Search for the cell housing the specified text and yield its (x, y) center coordinate. 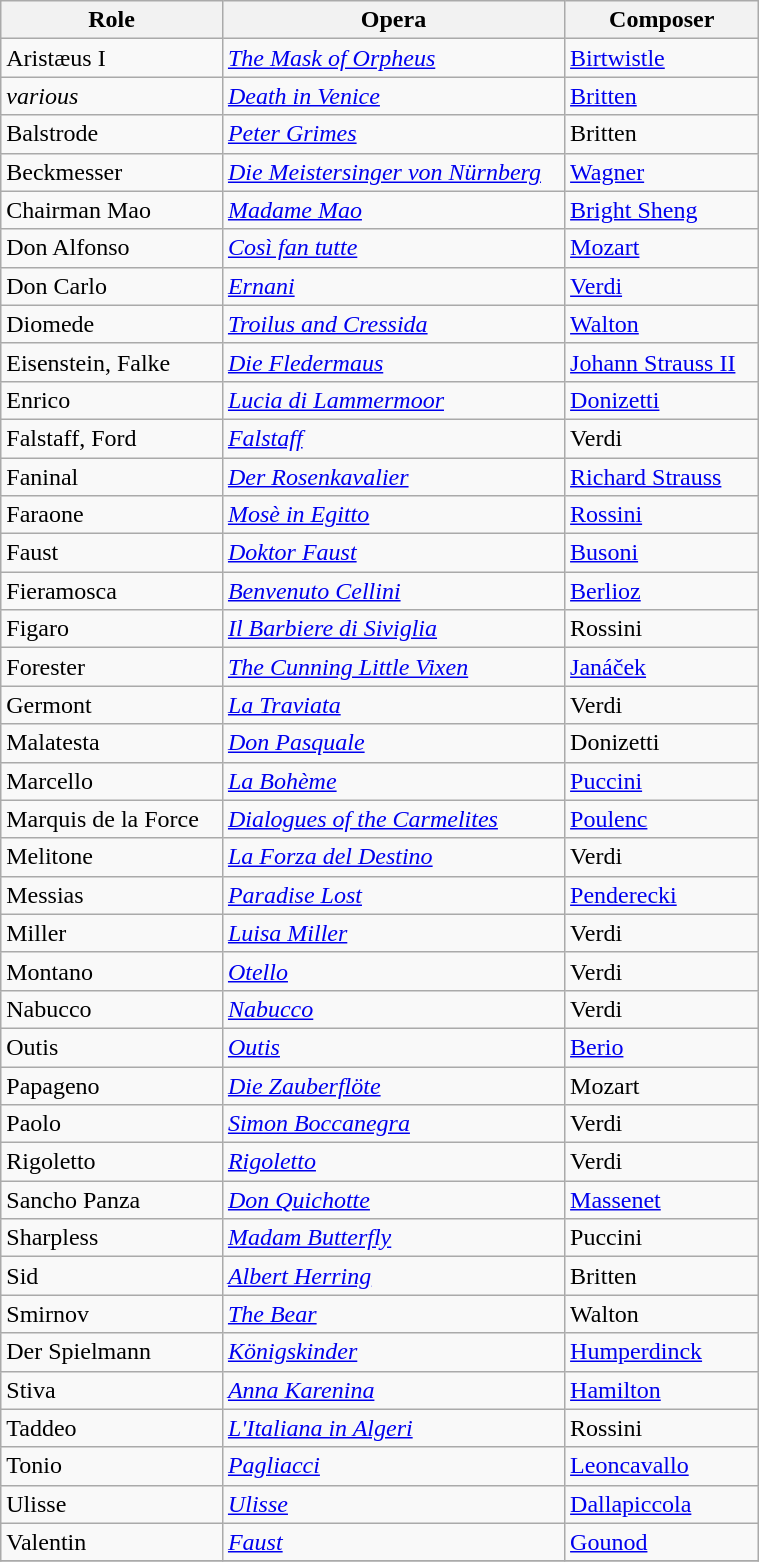
Figaro (112, 629)
Malatesta (112, 743)
Aristæus I (112, 58)
Der Spielmann (112, 1352)
Der Rosenkavalier (393, 477)
Chairman Mao (112, 210)
Montano (112, 971)
Role (112, 20)
Paolo (112, 1124)
Opera (393, 20)
Penderecki (662, 895)
Taddeo (112, 1428)
La Bohème (393, 781)
Madam Butterfly (393, 1238)
Sancho Panza (112, 1200)
Valentin (112, 1542)
Birtwistle (662, 58)
Sid (112, 1276)
Enrico (112, 400)
Balstrode (112, 134)
Faninal (112, 477)
Messias (112, 895)
The Cunning Little Vixen (393, 667)
Melitone (112, 857)
The Mask of Orpheus (393, 58)
The Bear (393, 1314)
Marquis de la Force (112, 819)
Bright Sheng (662, 210)
Miller (112, 933)
Janáček (662, 667)
Simon Boccanegra (393, 1124)
Faraone (112, 515)
Death in Venice (393, 96)
Ernani (393, 286)
Leoncavallo (662, 1466)
La Traviata (393, 705)
Don Carlo (112, 286)
Diomede (112, 324)
Anna Karenina (393, 1390)
Don Quichotte (393, 1200)
Marcello (112, 781)
Die Zauberflöte (393, 1085)
La Forza del Destino (393, 857)
Beckmesser (112, 172)
Paradise Lost (393, 895)
Hamilton (662, 1390)
Dialogues of the Carmelites (393, 819)
Forester (112, 667)
Luisa Miller (393, 933)
Mosè in Egitto (393, 515)
Papageno (112, 1085)
Richard Strauss (662, 477)
Eisenstein, Falke (112, 362)
Dallapiccola (662, 1504)
Madame Mao (393, 210)
Peter Grimes (393, 134)
Otello (393, 971)
L'Italiana in Algeri (393, 1428)
Gounod (662, 1542)
Smirnov (112, 1314)
Don Pasquale (393, 743)
Berio (662, 1047)
Die Meistersinger von Nürnberg (393, 172)
Poulenc (662, 819)
Lucia di Lammermoor (393, 400)
Sharpless (112, 1238)
Fieramosca (112, 591)
Pagliacci (393, 1466)
Benvenuto Cellini (393, 591)
Composer (662, 20)
Massenet (662, 1200)
Königskinder (393, 1352)
Il Barbiere di Siviglia (393, 629)
Stiva (112, 1390)
Don Alfonso (112, 248)
Così fan tutte (393, 248)
various (112, 96)
Falstaff (393, 438)
Troilus and Cressida (393, 324)
Germont (112, 705)
Busoni (662, 553)
Die Fledermaus (393, 362)
Johann Strauss II (662, 362)
Berlioz (662, 591)
Wagner (662, 172)
Tonio (112, 1466)
Humperdinck (662, 1352)
Doktor Faust (393, 553)
Albert Herring (393, 1276)
Falstaff, Ford (112, 438)
